Return [x, y] of the center of cell containing provided text 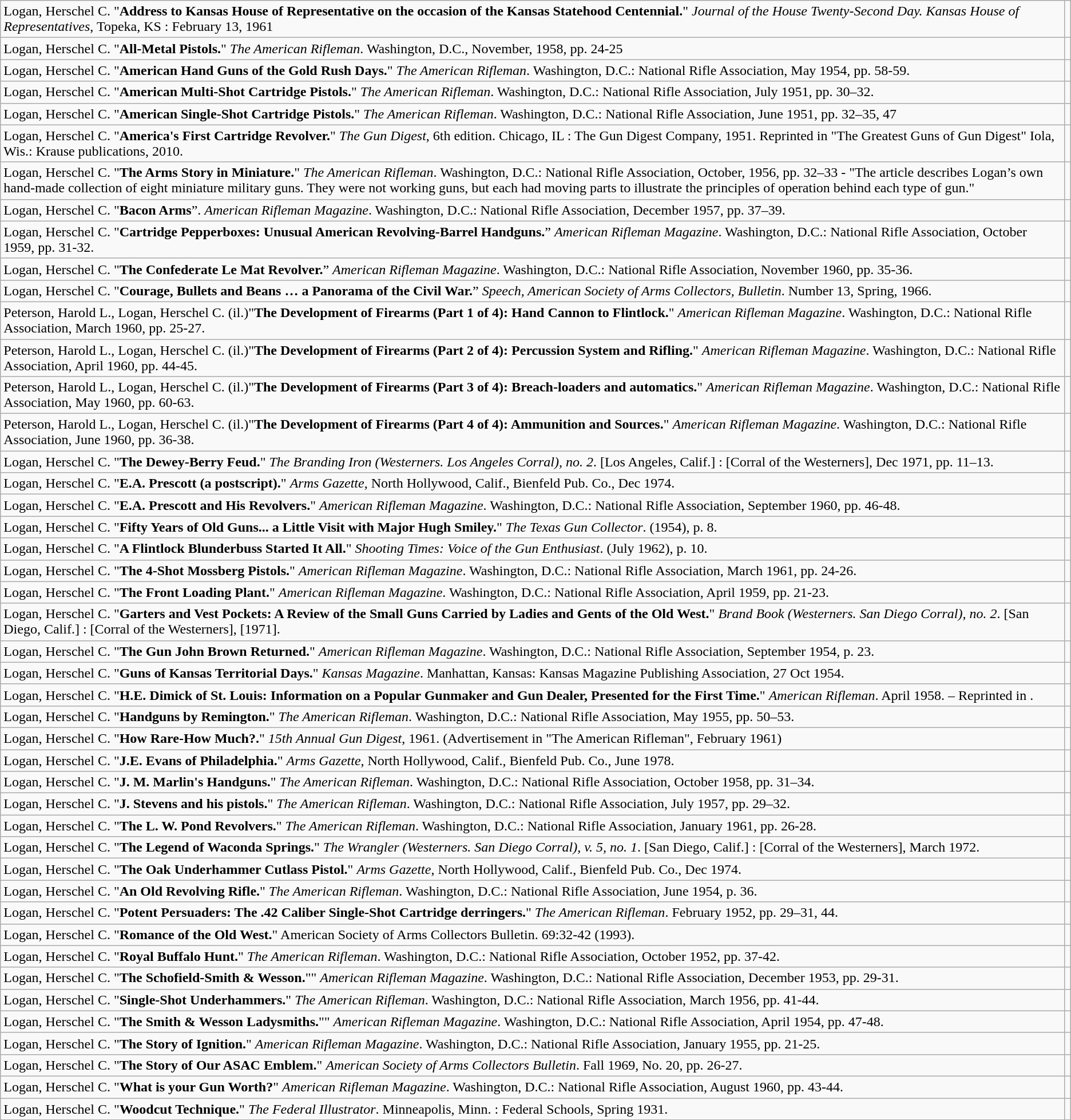
Logan, Herschel C. "All-Metal Pistols." The American Rifleman. Washington, D.C., November, 1958, pp. 24-25 [532, 49]
Logan, Herschel C. "What is your Gun Worth?" American Rifleman Magazine. Washington, D.C.: National Rifle Association, August 1960, pp. 43-44. [532, 1087]
Logan, Herschel C. "J. Stevens and his pistols." The American Rifleman. Washington, D.C.: National Rifle Association, July 1957, pp. 29–32. [532, 804]
Logan, Herschel C. "The Gun John Brown Returned." American Rifleman Magazine. Washington, D.C.: National Rifle Association, September 1954, p. 23. [532, 651]
Logan, Herschel C. "The 4-Shot Mossberg Pistols." American Rifleman Magazine. Washington, D.C.: National Rifle Association, March 1961, pp. 24-26. [532, 571]
Logan, Herschel C. "Handguns by Remington." The American Rifleman. Washington, D.C.: National Rifle Association, May 1955, pp. 50–53. [532, 717]
Logan, Herschel C. "A Flintlock Blunderbuss Started It All." Shooting Times: Voice of the Gun Enthusiast. (July 1962), p. 10. [532, 549]
Logan, Herschel C. "How Rare-How Much?." 15th Annual Gun Digest, 1961. (Advertisement in "The American Rifleman", February 1961) [532, 738]
Logan, Herschel C. "Bacon Arms”. American Rifleman Magazine. Washington, D.C.: National Rifle Association, December 1957, pp. 37–39. [532, 210]
Logan, Herschel C. "The L. W. Pond Revolvers." The American Rifleman. Washington, D.C.: National Rifle Association, January 1961, pp. 26-28. [532, 826]
Logan, Herschel C. "An Old Revolving Rifle." The American Rifleman. Washington, D.C.: National Rifle Association, June 1954, p. 36. [532, 891]
Logan, Herschel C. "J. M. Marlin's Handguns." The American Rifleman. Washington, D.C.: National Rifle Association, October 1958, pp. 31–34. [532, 782]
Logan, Herschel C. "Potent Persuaders: The .42 Caliber Single-Shot Cartridge derringers." The American Rifleman. February 1952, pp. 29–31, 44. [532, 913]
Logan, Herschel C. "Guns of Kansas Territorial Days." Kansas Magazine. Manhattan, Kansas: Kansas Magazine Publishing Association, 27 Oct 1954. [532, 673]
Logan, Herschel C. "The Front Loading Plant." American Rifleman Magazine. Washington, D.C.: National Rifle Association, April 1959, pp. 21-23. [532, 592]
Logan, Herschel C. "The Story of Our ASAC Emblem." American Society of Arms Collectors Bulletin. Fall 1969, No. 20, pp. 26-27. [532, 1065]
Logan, Herschel C. "E.A. Prescott (a postscript)." Arms Gazette, North Hollywood, Calif., Bienfeld Pub. Co., Dec 1974. [532, 484]
Logan, Herschel C. "Woodcut Technique." The Federal Illustrator. Minneapolis, Minn. : Federal Schools, Spring 1931. [532, 1109]
Logan, Herschel C. "Single-Shot Underhammers." The American Rifleman. Washington, D.C.: National Rifle Association, March 1956, pp. 41-44. [532, 1000]
Logan, Herschel C. "The Story of Ignition." American Rifleman Magazine. Washington, D.C.: National Rifle Association, January 1955, pp. 21-25. [532, 1043]
Logan, Herschel C. "Romance of the Old West." American Society of Arms Collectors Bulletin. 69:32-42 (1993). [532, 935]
Logan, Herschel C. "The Oak Underhammer Cutlass Pistol." Arms Gazette, North Hollywood, Calif., Bienfeld Pub. Co., Dec 1974. [532, 869]
Logan, Herschel C. "The Smith & Wesson Ladysmiths."" American Rifleman Magazine. Washington, D.C.: National Rifle Association, April 1954, pp. 47-48. [532, 1022]
Logan, Herschel C. "Royal Buffalo Hunt." The American Rifleman. Washington, D.C.: National Rifle Association, October 1952, pp. 37-42. [532, 956]
Logan, Herschel C. "J.E. Evans of Philadelphia." Arms Gazette, North Hollywood, Calif., Bienfeld Pub. Co., June 1978. [532, 761]
Logan, Herschel C. "Fifty Years of Old Guns... a Little Visit with Major Hugh Smiley." The Texas Gun Collector. (1954), p. 8. [532, 527]
